Search for the cell housing the specified text and yield its (x, y) center coordinate. 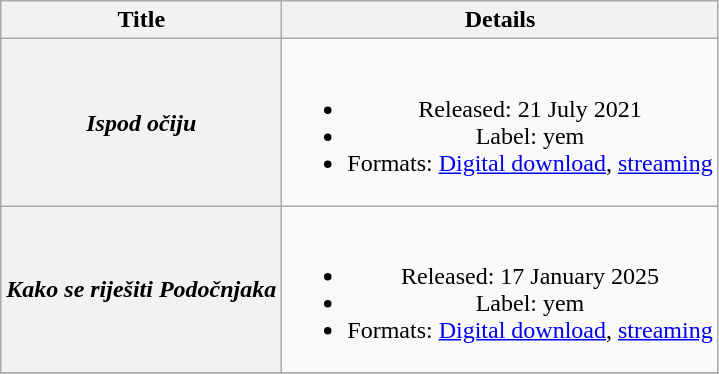
Released: 17 January 2025Label: yemFormats: Digital download, streaming (500, 290)
Ispod očiju (142, 122)
Kako se riješiti Podočnjaka (142, 290)
Details (500, 20)
Title (142, 20)
Released: 21 July 2021Label: yemFormats: Digital download, streaming (500, 122)
